Detect which cell encompasses the target text, then output its (x, y) center coordinate. 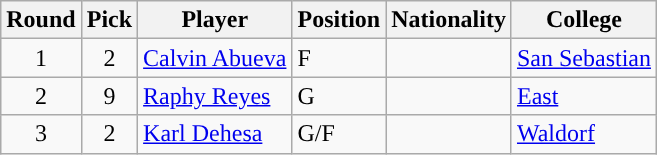
Karl Dehesa (215, 134)
East (584, 96)
Player (215, 20)
San Sebastian (584, 58)
Waldorf (584, 134)
Position (339, 20)
Raphy Reyes (215, 96)
G/F (339, 134)
Calvin Abueva (215, 58)
G (339, 96)
F (339, 58)
Round (41, 20)
Pick (109, 20)
9 (109, 96)
College (584, 20)
Nationality (449, 20)
3 (41, 134)
1 (41, 58)
